Capture the cell that displays the provided text and extract its [x, y] central coordinate. 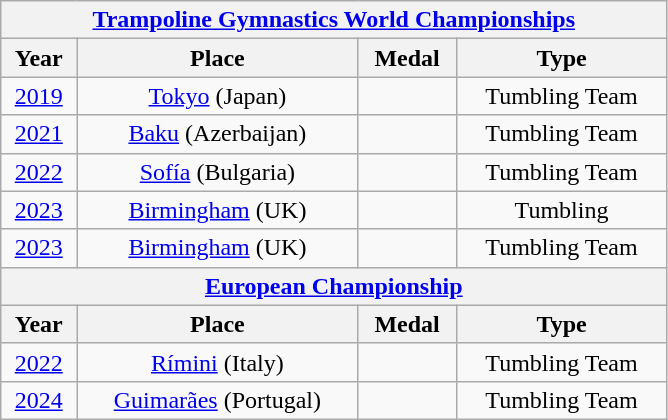
Sofía (Bulgaria) [218, 172]
Baku (Azerbaijan) [218, 134]
2019 [39, 96]
Tumbling [561, 210]
2024 [39, 400]
European Championship [334, 286]
Rímini (Italy) [218, 362]
2021 [39, 134]
Tokyo (Japan) [218, 96]
Trampoline Gymnastics World Championships [334, 20]
Guimarães (Portugal) [218, 400]
